Locate the cell with the specified text and output its [x, y] center coordinate. 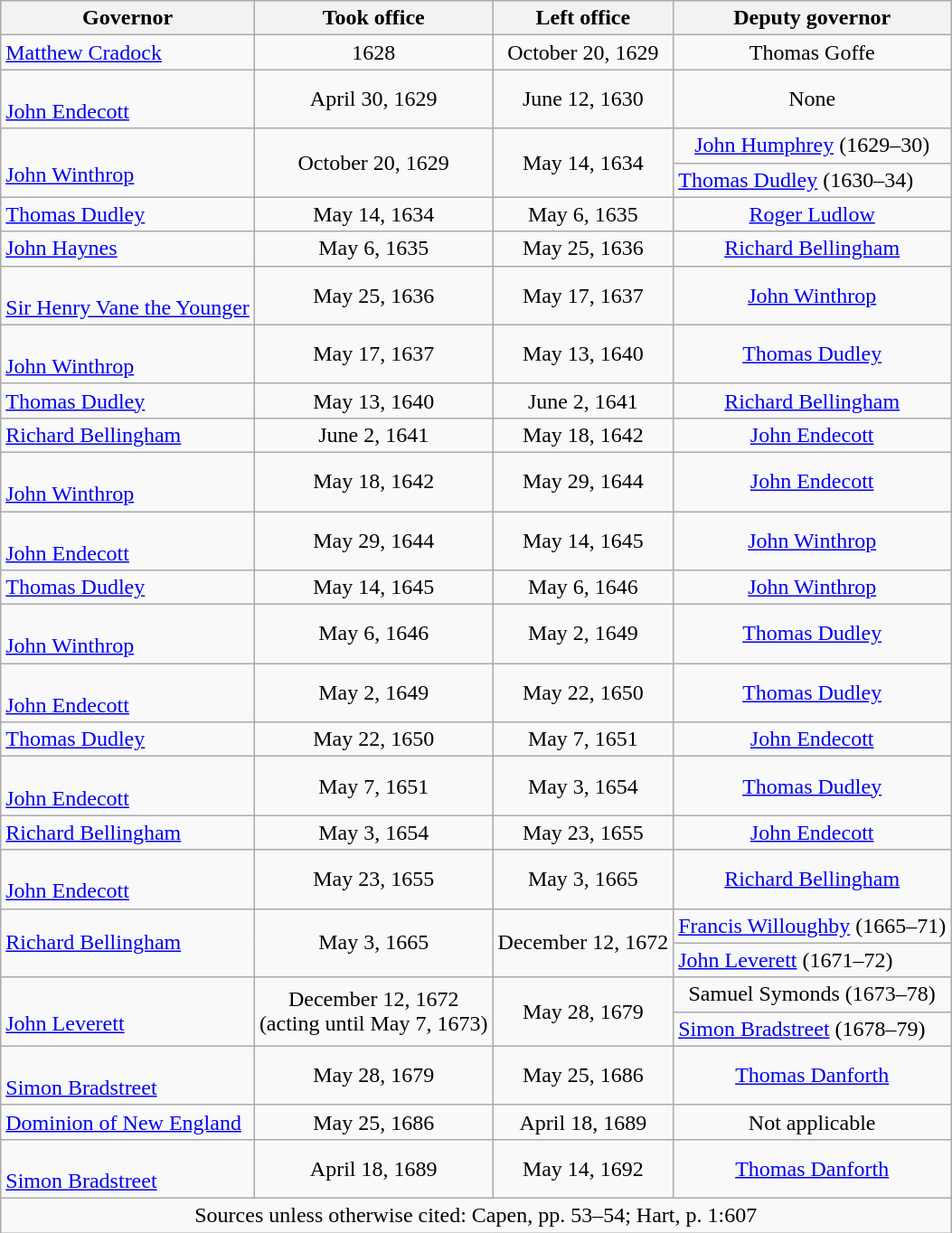
Sir Henry Vane the Younger [128, 295]
Governor [128, 18]
Simon Bradstreet (1678–79) [812, 1029]
Matthew Cradock [128, 52]
John Leverett [128, 1012]
May 14, 1692 [583, 1168]
John Humphrey (1629–30) [812, 146]
Dominion of New England [128, 1122]
Thomas Dudley (1630–34) [812, 180]
June 12, 1630 [583, 99]
None [812, 99]
Took office [373, 18]
December 12, 1672 [583, 943]
Samuel Symonds (1673–78) [812, 994]
John Leverett (1671–72) [812, 960]
Roger Ludlow [812, 214]
1628 [373, 52]
Deputy governor [812, 18]
April 30, 1629 [373, 99]
Francis Willoughby (1665–71) [812, 926]
December 12, 1672(acting until May 7, 1673) [373, 1012]
John Haynes [128, 249]
Left office [583, 18]
Sources unless otherwise cited: Capen, pp. 53–54; Hart, p. 1:607 [476, 1215]
Thomas Goffe [812, 52]
Not applicable [812, 1122]
